Return the [x, y] coordinate for the center point of the cell that contains the specified text.  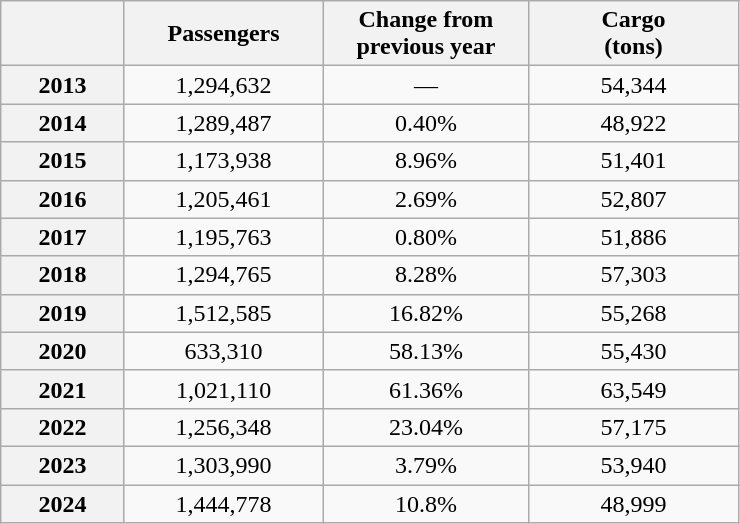
2014 [63, 123]
2017 [63, 237]
2024 [63, 503]
58.13% [426, 351]
2022 [63, 427]
57,303 [634, 275]
1,294,632 [224, 85]
1,195,763 [224, 237]
2015 [63, 161]
8.28% [426, 275]
51,886 [634, 237]
16.82% [426, 313]
2019 [63, 313]
Cargo(tons) [634, 34]
633,310 [224, 351]
1,303,990 [224, 465]
0.80% [426, 237]
51,401 [634, 161]
2016 [63, 199]
— [426, 85]
52,807 [634, 199]
1,205,461 [224, 199]
1,256,348 [224, 427]
55,268 [634, 313]
Passengers [224, 34]
55,430 [634, 351]
57,175 [634, 427]
48,999 [634, 503]
2.69% [426, 199]
61.36% [426, 389]
1,512,585 [224, 313]
3.79% [426, 465]
23.04% [426, 427]
2020 [63, 351]
54,344 [634, 85]
2013 [63, 85]
1,289,487 [224, 123]
10.8% [426, 503]
1,173,938 [224, 161]
0.40% [426, 123]
48,922 [634, 123]
8.96% [426, 161]
1,294,765 [224, 275]
63,549 [634, 389]
1,444,778 [224, 503]
1,021,110 [224, 389]
2018 [63, 275]
2021 [63, 389]
53,940 [634, 465]
2023 [63, 465]
Change from previous year [426, 34]
